Output the [X, Y] coordinate of the center of the cell containing the given text.  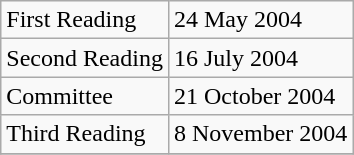
8 November 2004 [260, 134]
Committee [85, 96]
First Reading [85, 20]
Second Reading [85, 58]
Third Reading [85, 134]
24 May 2004 [260, 20]
21 October 2004 [260, 96]
16 July 2004 [260, 58]
